Determine the (x, y) coordinate at the center of the cell enclosing the given text.  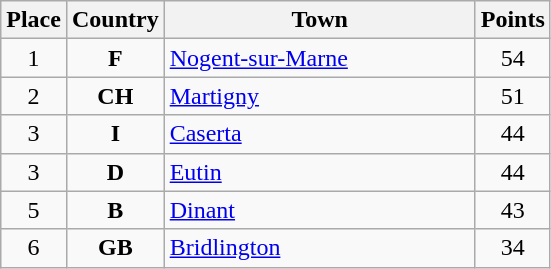
I (115, 134)
43 (512, 210)
Bridlington (320, 248)
Points (512, 20)
Place (34, 20)
54 (512, 58)
Dinant (320, 210)
1 (34, 58)
34 (512, 248)
D (115, 172)
B (115, 210)
Town (320, 20)
6 (34, 248)
Nogent-sur-Marne (320, 58)
Martigny (320, 96)
Eutin (320, 172)
F (115, 58)
GB (115, 248)
5 (34, 210)
2 (34, 96)
CH (115, 96)
Caserta (320, 134)
Country (115, 20)
51 (512, 96)
